Extract the [X, Y] coordinate from the center of the cell holding the provided text.  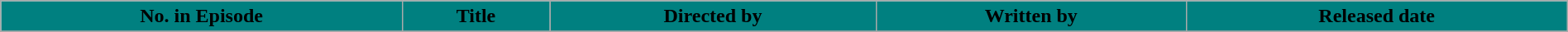
Written by [1030, 16]
Released date [1376, 16]
No. in Episode [202, 16]
Title [476, 16]
Directed by [713, 16]
